Detect which cell encompasses the target text, then output its [X, Y] center coordinate. 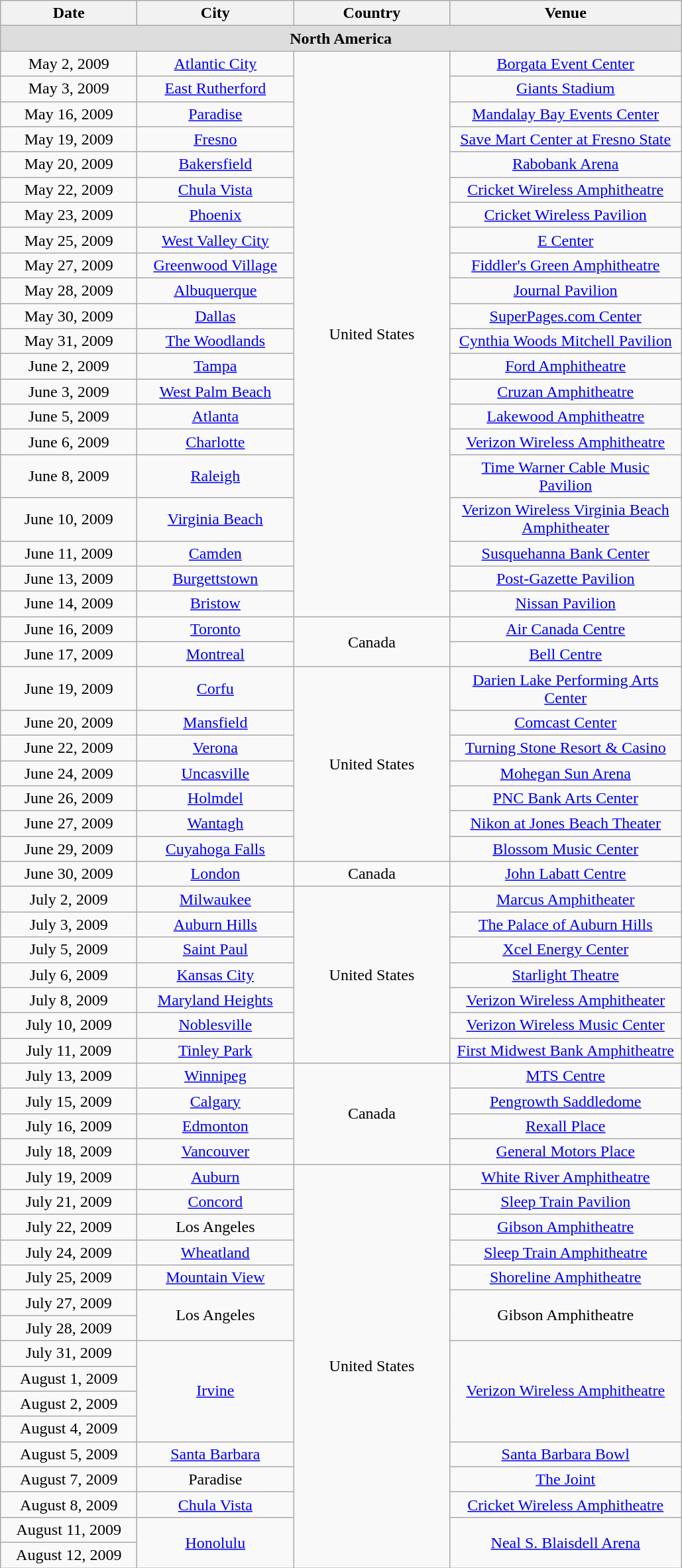
Saint Paul [215, 950]
June 19, 2009 [69, 688]
Pengrowth Saddledome [566, 1101]
August 11, 2009 [69, 1530]
June 3, 2009 [69, 392]
May 2, 2009 [69, 64]
Kansas City [215, 975]
May 22, 2009 [69, 190]
Verona [215, 748]
Noblesville [215, 1025]
Greenwood Village [215, 265]
June 13, 2009 [69, 579]
Turning Stone Resort & Casino [566, 748]
Mountain View [215, 1278]
May 23, 2009 [69, 215]
August 8, 2009 [69, 1504]
Atlantic City [215, 64]
Rexall Place [566, 1126]
July 21, 2009 [69, 1202]
City [215, 13]
July 15, 2009 [69, 1101]
Wantagh [215, 824]
Tampa [215, 366]
SuperPages.com Center [566, 316]
Susquehanna Bank Center [566, 553]
August 2, 2009 [69, 1404]
White River Amphitheatre [566, 1176]
June 14, 2009 [69, 604]
Milwaukee [215, 899]
Auburn Hills [215, 924]
Post-Gazette Pavilion [566, 579]
Camden [215, 553]
May 31, 2009 [69, 341]
Edmonton [215, 1126]
Verizon Wireless Amphitheater [566, 1000]
July 24, 2009 [69, 1253]
Borgata Event Center [566, 64]
June 26, 2009 [69, 799]
Sleep Train Pavilion [566, 1202]
May 25, 2009 [69, 240]
Burgettstown [215, 579]
Shoreline Amphitheatre [566, 1278]
May 3, 2009 [69, 89]
Holmdel [215, 799]
July 3, 2009 [69, 924]
Starlight Theatre [566, 975]
July 11, 2009 [69, 1050]
May 30, 2009 [69, 316]
Wheatland [215, 1253]
Honolulu [215, 1542]
West Palm Beach [215, 392]
Concord [215, 1202]
Time Warner Cable Music Pavilion [566, 476]
June 20, 2009 [69, 722]
The Joint [566, 1479]
July 16, 2009 [69, 1126]
Neal S. Blaisdell Arena [566, 1542]
North America [341, 38]
Dallas [215, 316]
August 5, 2009 [69, 1454]
Giants Stadium [566, 89]
Mohegan Sun Arena [566, 773]
June 22, 2009 [69, 748]
First Midwest Bank Amphitheatre [566, 1050]
Nikon at Jones Beach Theater [566, 824]
Maryland Heights [215, 1000]
Calgary [215, 1101]
Verizon Wireless Music Center [566, 1025]
MTS Centre [566, 1076]
E Center [566, 240]
June 16, 2009 [69, 629]
Comcast Center [566, 722]
Toronto [215, 629]
Tinley Park [215, 1050]
Virginia Beach [215, 520]
July 2, 2009 [69, 899]
General Motors Place [566, 1151]
Cruzan Amphitheatre [566, 392]
Charlotte [215, 442]
Air Canada Centre [566, 629]
July 18, 2009 [69, 1151]
Verizon Wireless Virginia Beach Amphitheater [566, 520]
John Labatt Centre [566, 874]
Blossom Music Center [566, 849]
July 8, 2009 [69, 1000]
Nissan Pavilion [566, 604]
May 20, 2009 [69, 164]
July 28, 2009 [69, 1328]
Country [372, 13]
Mansfield [215, 722]
Atlanta [215, 417]
Vancouver [215, 1151]
July 22, 2009 [69, 1227]
Cuyahoga Falls [215, 849]
Corfu [215, 688]
July 27, 2009 [69, 1303]
June 27, 2009 [69, 824]
July 31, 2009 [69, 1353]
Date [69, 13]
June 30, 2009 [69, 874]
Rabobank Arena [566, 164]
Bakersfield [215, 164]
Fresno [215, 139]
May 28, 2009 [69, 290]
June 29, 2009 [69, 849]
Winnipeg [215, 1076]
July 5, 2009 [69, 950]
Raleigh [215, 476]
Phoenix [215, 215]
June 11, 2009 [69, 553]
July 13, 2009 [69, 1076]
Xcel Energy Center [566, 950]
Fiddler's Green Amphitheatre [566, 265]
August 7, 2009 [69, 1479]
May 19, 2009 [69, 139]
May 16, 2009 [69, 114]
June 2, 2009 [69, 366]
Bell Centre [566, 654]
May 27, 2009 [69, 265]
Bristow [215, 604]
June 8, 2009 [69, 476]
Marcus Amphitheater [566, 899]
Montreal [215, 654]
August 4, 2009 [69, 1429]
August 1, 2009 [69, 1378]
The Woodlands [215, 341]
June 24, 2009 [69, 773]
August 12, 2009 [69, 1555]
Venue [566, 13]
Auburn [215, 1176]
June 6, 2009 [69, 442]
London [215, 874]
June 5, 2009 [69, 417]
East Rutherford [215, 89]
Albuquerque [215, 290]
Save Mart Center at Fresno State [566, 139]
July 19, 2009 [69, 1176]
July 6, 2009 [69, 975]
June 17, 2009 [69, 654]
West Valley City [215, 240]
Uncasville [215, 773]
PNC Bank Arts Center [566, 799]
Ford Amphitheatre [566, 366]
Journal Pavilion [566, 290]
Darien Lake Performing Arts Center [566, 688]
The Palace of Auburn Hills [566, 924]
Santa Barbara [215, 1454]
July 10, 2009 [69, 1025]
Cynthia Woods Mitchell Pavilion [566, 341]
Mandalay Bay Events Center [566, 114]
Sleep Train Amphitheatre [566, 1253]
June 10, 2009 [69, 520]
Cricket Wireless Pavilion [566, 215]
Santa Barbara Bowl [566, 1454]
Lakewood Amphitheatre [566, 417]
Irvine [215, 1391]
July 25, 2009 [69, 1278]
